Locate the cell with the specified text and output its [X, Y] center coordinate. 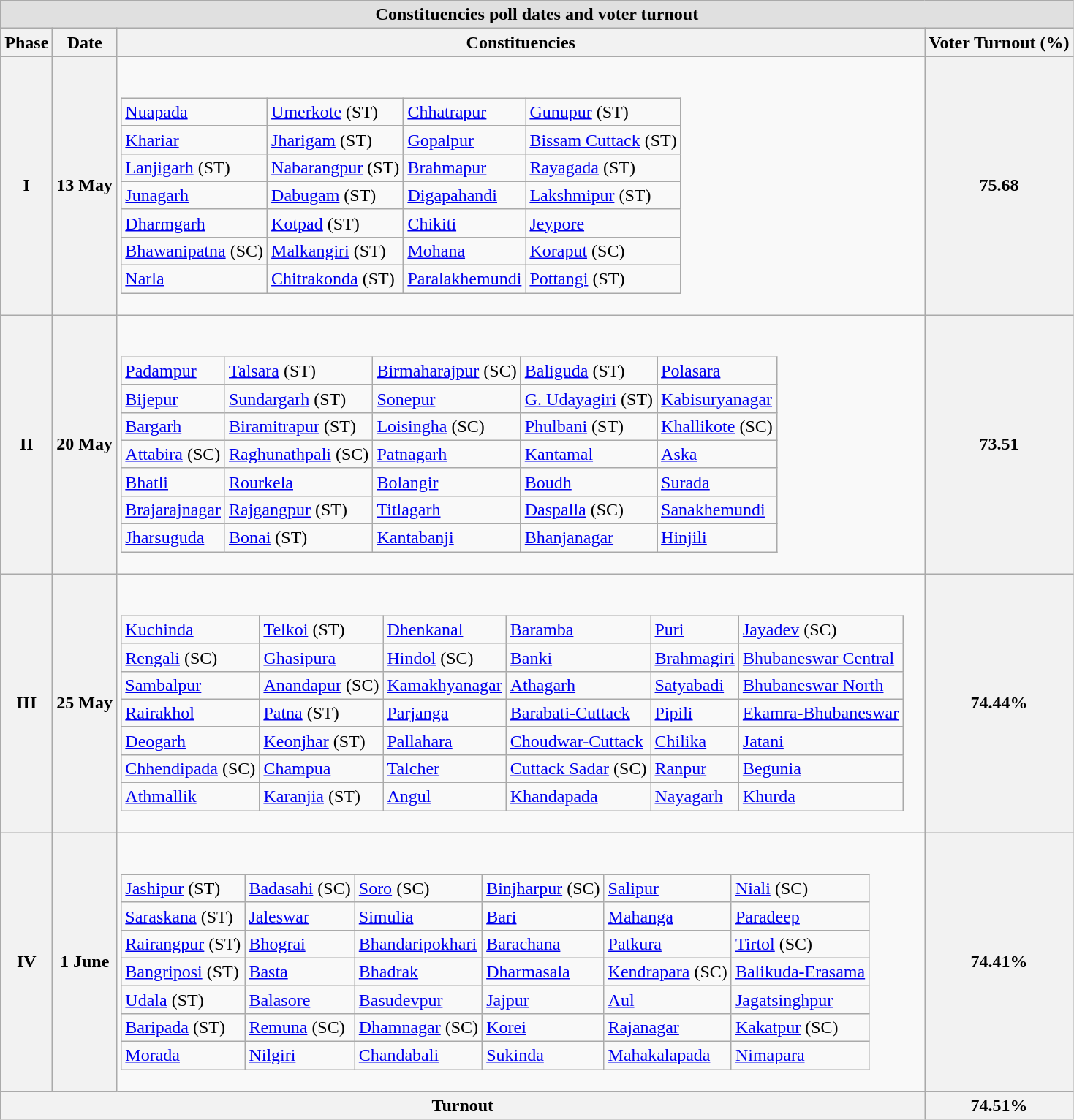
Chandabali [418, 1056]
Tirtol (SC) [800, 944]
Bargarh [173, 426]
Brajarajnagar [173, 510]
Jharigam (ST) [336, 140]
Mohana [465, 251]
73.51 [999, 444]
Hinjili [717, 538]
Raghunathpali (SC) [298, 454]
Rajgangpur (ST) [298, 510]
Kakatpur (SC) [800, 1027]
Loisingha (SC) [447, 426]
Dhenkanal [445, 629]
Bhograi [300, 944]
Chitrakonda (ST) [336, 279]
Korei [543, 1027]
Brahmapur [465, 167]
Talsara (ST) [298, 371]
I [26, 186]
Bhubaneswar Central [820, 657]
Phase [26, 42]
1 June [85, 962]
Attabira (SC) [173, 454]
Digapahandi [465, 195]
Brahmagiri [695, 657]
Bhanjanagar [589, 538]
Niali (SC) [800, 888]
Bolangir [447, 482]
Rairangpur (ST) [183, 944]
Jatani [820, 741]
Nabarangpur (ST) [336, 167]
Kantamal [589, 454]
Ranpur [695, 768]
Gunupur (ST) [603, 112]
Sanakhemundi [717, 510]
Pottangi (ST) [603, 279]
Puri [695, 629]
Lanjigarh (ST) [194, 167]
Constituencies poll dates and voter turnout [537, 15]
Dabugam (ST) [336, 195]
Ghasipura [322, 657]
Biramitrapur (ST) [298, 426]
Lakshmipur (ST) [603, 195]
Baliguda (ST) [589, 371]
Sundargarh (ST) [298, 398]
Choudwar-Cuttack [578, 741]
Sonepur [447, 398]
Titlagarh [447, 510]
Baripada (ST) [183, 1027]
Aska [717, 454]
Rairakhol [190, 713]
Begunia [820, 768]
Boudh [589, 482]
Khandapada [578, 797]
Turnout [463, 1105]
Narla [194, 279]
Bhawanipatna (SC) [194, 251]
20 May [85, 444]
Remuna (SC) [300, 1027]
Rourkela [298, 482]
Patnagarh [447, 454]
Athmallik [190, 797]
Umerkote (ST) [336, 112]
Balikuda-Erasama [800, 972]
Pipili [695, 713]
Nayagarh [695, 797]
Mahakalapada [668, 1056]
Nimapara [800, 1056]
Deogarh [190, 741]
Koraput (SC) [603, 251]
Patna (ST) [322, 713]
Barachana [543, 944]
Champua [322, 768]
Banki [578, 657]
Jharsuguda [173, 538]
Bissam Cuttack (ST) [603, 140]
Dharmasala [543, 972]
Nuapada [194, 112]
Bhandaripokhari [418, 944]
II [26, 444]
Padampur [173, 371]
Balasore [300, 999]
74.41% [999, 962]
13 May [85, 186]
Surada [717, 482]
Voter Turnout (%) [999, 42]
Junagarh [194, 195]
Hindol (SC) [445, 657]
Binjharpur (SC) [543, 888]
III [26, 703]
Barabati-Cuttack [578, 713]
Morada [183, 1056]
Bhubaneswar North [820, 685]
Kabisuryanagar [717, 398]
Angul [445, 797]
Khallikote (SC) [717, 426]
Bari [543, 916]
Kotpad (ST) [336, 223]
Kuchinda [190, 629]
75.68 [999, 186]
Athagarh [578, 685]
Karanjia (ST) [322, 797]
Bijepur [173, 398]
Paralakhemundi [465, 279]
Gopalpur [465, 140]
Jagatsinghpur [800, 999]
Badasahi (SC) [300, 888]
Bhatli [173, 482]
Jeypore [603, 223]
Dharmgarh [194, 223]
Jaleswar [300, 916]
Nilgiri [300, 1056]
Khariar [194, 140]
25 May [85, 703]
Rajanagar [668, 1027]
Mahanga [668, 916]
Jajpur [543, 999]
74.44% [999, 703]
Rengali (SC) [190, 657]
Sukinda [543, 1056]
Salipur [668, 888]
Udala (ST) [183, 999]
Jayadev (SC) [820, 629]
Bonai (ST) [298, 538]
Chhatrapur [465, 112]
Date [85, 42]
Khurda [820, 797]
Ekamra-Bhubaneswar [820, 713]
Malkangiri (ST) [336, 251]
Simulia [418, 916]
Daspalla (SC) [589, 510]
Soro (SC) [418, 888]
Aul [668, 999]
Pallahara [445, 741]
IV [26, 962]
Basta [300, 972]
G. Udayagiri (ST) [589, 398]
Jashipur (ST) [183, 888]
Baramba [578, 629]
Rayagada (ST) [603, 167]
Kamakhyanagar [445, 685]
74.51% [999, 1105]
Bhadrak [418, 972]
Chilika [695, 741]
Kendrapara (SC) [668, 972]
Satyabadi [695, 685]
Sambalpur [190, 685]
Parjanga [445, 713]
Dhamnagar (SC) [418, 1027]
Saraskana (ST) [183, 916]
Keonjhar (ST) [322, 741]
Patkura [668, 944]
Basudevpur [418, 999]
Anandapur (SC) [322, 685]
Chhendipada (SC) [190, 768]
Phulbani (ST) [589, 426]
Birmaharajpur (SC) [447, 371]
Constituencies [521, 42]
Bangriposi (ST) [183, 972]
Kantabanji [447, 538]
Chikiti [465, 223]
Cuttack Sadar (SC) [578, 768]
Polasara [717, 371]
Telkoi (ST) [322, 629]
Paradeep [800, 916]
Talcher [445, 768]
